For the text-containing cell, return its midpoint in (x, y) coordinate format. 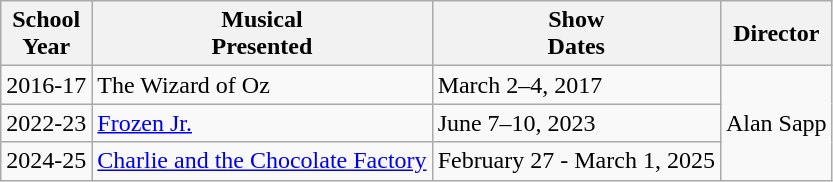
Charlie and the Chocolate Factory (262, 161)
ShowDates (576, 34)
Alan Sapp (776, 123)
June 7–10, 2023 (576, 123)
MusicalPresented (262, 34)
SchoolYear (46, 34)
2016-17 (46, 85)
Frozen Jr. (262, 123)
2024-25 (46, 161)
March 2–4, 2017 (576, 85)
2022-23 (46, 123)
Director (776, 34)
February 27 - March 1, 2025 (576, 161)
The Wizard of Oz (262, 85)
